From the cell containing the given text, extract its center point as [x, y] coordinate. 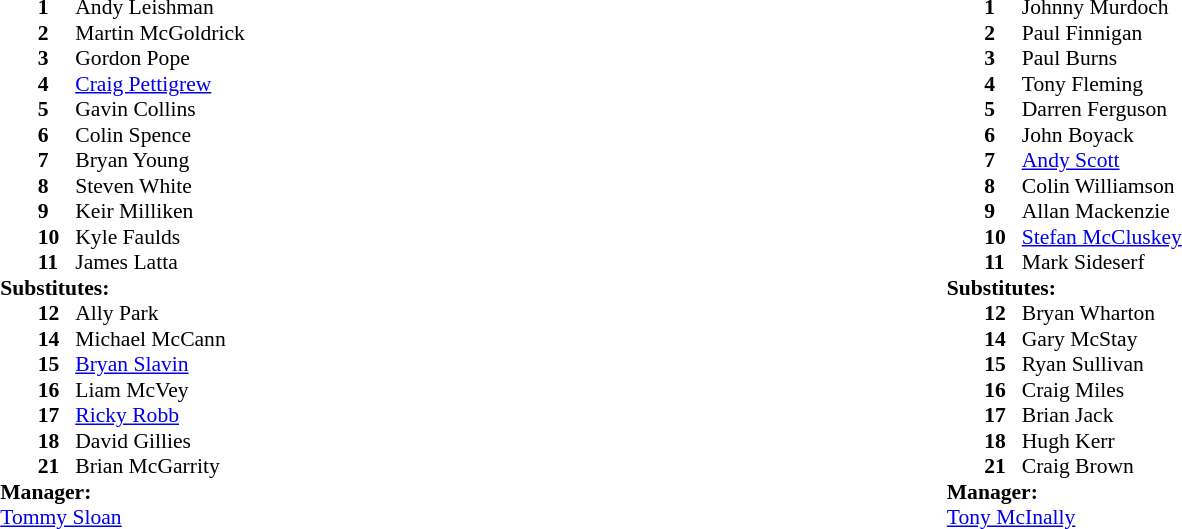
Gordon Pope [225, 59]
Brian McGarrity [225, 467]
Craig Pettigrew [225, 84]
Kyle Faulds [225, 237]
Bryan Young [225, 161]
Bryan Slavin [225, 365]
Ricky Robb [225, 415]
Manager: [188, 492]
Ally Park [225, 313]
Keir Milliken [225, 211]
Michael McCann [225, 339]
Liam McVey [225, 390]
Martin McGoldrick [225, 33]
James Latta [225, 263]
David Gillies [225, 441]
Substitutes: [188, 288]
Gavin Collins [225, 109]
Colin Spence [225, 135]
Steven White [225, 186]
